Pinpoint the cell where the given text exists, returning its (x, y) midpoint coordinate. 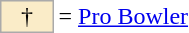
† (27, 16)
